Determine the [x, y] coordinate at the center of the cell enclosing the given text.  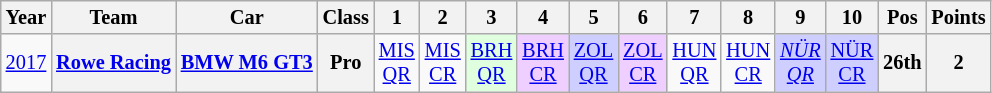
Pos [902, 17]
HUNQR [694, 63]
ZOLCR [642, 63]
Pro [346, 63]
1 [397, 17]
Team [114, 17]
8 [748, 17]
HUNCR [748, 63]
2017 [26, 63]
ZOLQR [594, 63]
NÜRQR [800, 63]
BRHQR [492, 63]
Year [26, 17]
NÜRCR [852, 63]
10 [852, 17]
4 [543, 17]
Car [247, 17]
Class [346, 17]
BMW M6 GT3 [247, 63]
MISQR [397, 63]
9 [800, 17]
6 [642, 17]
3 [492, 17]
Points [958, 17]
26th [902, 63]
MISCR [443, 63]
5 [594, 17]
BRHCR [543, 63]
7 [694, 17]
Rowe Racing [114, 63]
